Identify which cell holds the provided text, then report its (x, y) central coordinate. 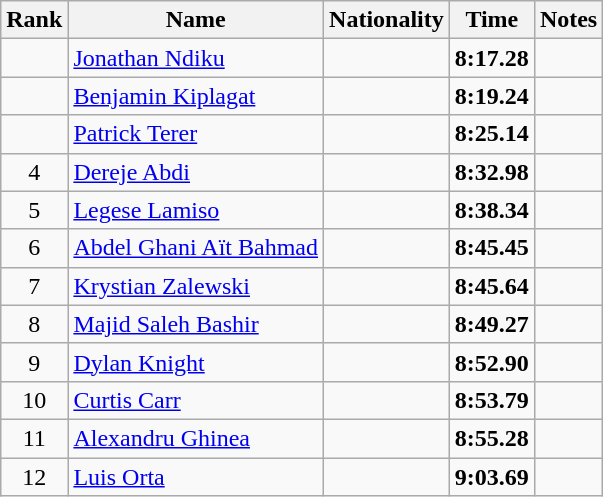
4 (34, 172)
Patrick Terer (196, 134)
8:19.24 (492, 96)
6 (34, 248)
9:03.69 (492, 477)
8:32.98 (492, 172)
Time (492, 20)
Name (196, 20)
8:38.34 (492, 210)
Rank (34, 20)
Benjamin Kiplagat (196, 96)
Nationality (387, 20)
8:55.28 (492, 438)
Dylan Knight (196, 362)
8:45.45 (492, 248)
9 (34, 362)
8 (34, 324)
Dereje Abdi (196, 172)
Luis Orta (196, 477)
7 (34, 286)
Krystian Zalewski (196, 286)
Alexandru Ghinea (196, 438)
5 (34, 210)
Jonathan Ndiku (196, 58)
Curtis Carr (196, 400)
8:53.79 (492, 400)
12 (34, 477)
11 (34, 438)
8:45.64 (492, 286)
8:17.28 (492, 58)
8:25.14 (492, 134)
8:49.27 (492, 324)
Notes (568, 20)
10 (34, 400)
Abdel Ghani Aït Bahmad (196, 248)
Majid Saleh Bashir (196, 324)
8:52.90 (492, 362)
Legese Lamiso (196, 210)
